Return (x, y) of the center of cell containing provided text 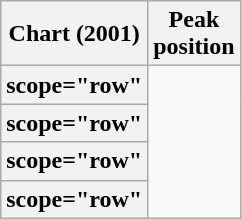
Peakposition (194, 34)
Chart (2001) (74, 34)
